Provide the [X, Y] coordinate of the cell's center where the given text is located.  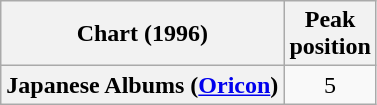
Chart (1996) [142, 34]
Peak position [330, 34]
Japanese Albums (Oricon) [142, 85]
5 [330, 85]
